Detect which cell encompasses the target text, then output its [X, Y] center coordinate. 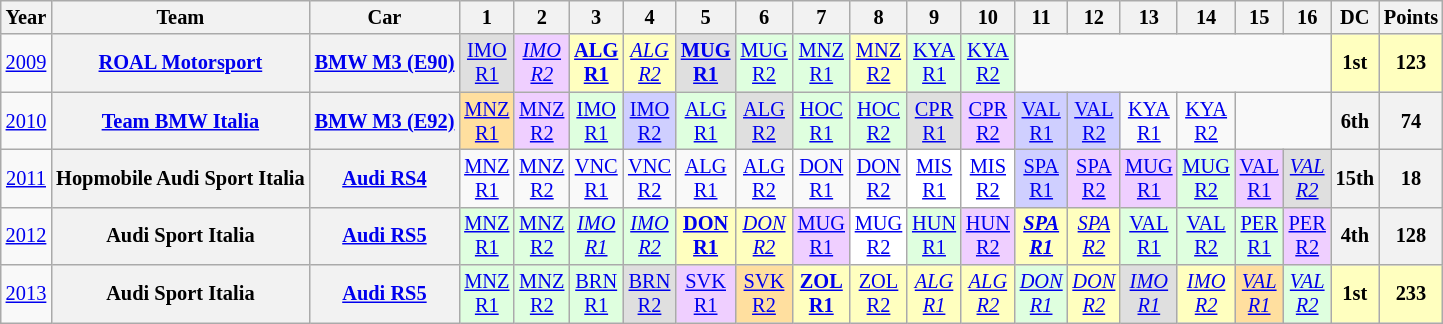
HOCR1 [822, 121]
HUNR2 [988, 236]
3 [596, 17]
1 [486, 17]
VNCR1 [596, 178]
PERR2 [1308, 236]
SVKR2 [764, 294]
Points [1411, 17]
5 [706, 17]
VNCR2 [650, 178]
74 [1411, 121]
2010 [26, 121]
15th [1355, 178]
Team BMW Italia [180, 121]
2009 [26, 63]
BMW M3 (E90) [385, 63]
ZOLR2 [878, 294]
ZOLR1 [822, 294]
Car [385, 17]
14 [1206, 17]
12 [1094, 17]
13 [1148, 17]
11 [1042, 17]
DC [1355, 17]
HUNR1 [934, 236]
2011 [26, 178]
4th [1355, 236]
SVKR1 [706, 294]
16 [1308, 17]
123 [1411, 63]
2013 [26, 294]
233 [1411, 294]
Year [26, 17]
8 [878, 17]
9 [934, 17]
HOCR2 [878, 121]
Team [180, 17]
CPRR1 [934, 121]
18 [1411, 178]
2012 [26, 236]
Hopmobile Audi Sport Italia [180, 178]
4 [650, 17]
7 [822, 17]
CPRR2 [988, 121]
Audi RS4 [385, 178]
6th [1355, 121]
ROAL Motorsport [180, 63]
BRNR2 [650, 294]
BRNR1 [596, 294]
15 [1260, 17]
2 [542, 17]
BMW M3 (E92) [385, 121]
MISR1 [934, 178]
6 [764, 17]
PERR1 [1260, 236]
128 [1411, 236]
10 [988, 17]
MISR2 [988, 178]
